Extract the [X, Y] coordinate from the center of the cell holding the provided text.  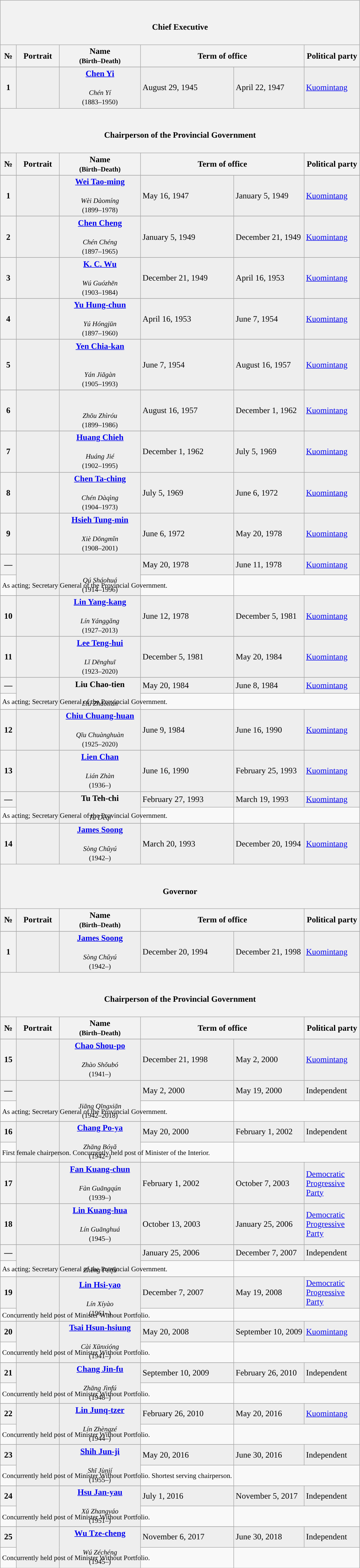
9 [8, 533]
18 [8, 1224]
April 22, 1947 [269, 88]
June 30, 2016 [269, 1455]
Tsai Hsun-hsiung Cài Xūnxióng(1941–) [100, 1342]
Concurrently held post of Minister Without Portfolio. Shortest serving chairperson. [117, 1476]
Shih Jun-ji Shī Jùnjí(1955–) [100, 1465]
Lien ChanLián Zhàn(1936–) [100, 771]
Wei Tao-mingWèi Dàomíng(1899–1978) [100, 196]
Chang Po-yaZhāng Bóyă (1942–) [100, 1142]
Governor [180, 887]
5 [8, 365]
Lee Teng-huiLǐ Dēnghuī(1923–2020) [100, 657]
Chen ChengChén Chéng(1897–1965) [100, 237]
August 29, 1945 [187, 88]
15 [8, 1060]
14 [8, 844]
Liu Chao-tienLiú Zhàotián [100, 693]
May 20, 2008 [187, 1332]
Fan Kuang-chunFàn Guāngqún(1939–) [100, 1183]
June 8, 1984 [269, 685]
Chang Jin-fu Zhāng Jìnfú(1948–) [100, 1383]
Lin Junq-tzer Lín Zhèngzé (1944–) [100, 1424]
3 [8, 278]
Lin Kuang-huaLín Guānghuá (1945–) [100, 1224]
Chen Ta-ching Chén Dàqìng(1904–1973) [100, 493]
13 [8, 771]
12 [8, 729]
Huang Chieh Huáng Jié(1902–1995) [100, 451]
4 [8, 319]
Jiāng Qīngxiān(1942–2018) [100, 1101]
23 [8, 1455]
Lin Hsi-yao Lín Xíyào(1961–) [100, 1299]
Zhōu Zhìróu(1899–1986) [100, 411]
June 11, 1978 [269, 565]
Chiu Chuang-huanQīu Chuànghuàn(1925–2020) [100, 729]
October 13, 2003 [187, 1224]
May 16, 1947 [187, 196]
Chao Shou-poZhào Shǒubó(1941–) [100, 1060]
July 1, 2016 [187, 1496]
24 [8, 1496]
Tu Teh-chiTú Déqí [100, 807]
Wu Tze-chengWú Zéchéng (1945–) [100, 1547]
8 [8, 493]
October 7, 2003 [269, 1183]
March 19, 1993 [269, 800]
K. C. WuWú Guózhēn(1903–1984) [100, 278]
Chief Executive [180, 23]
7 [8, 451]
Yu Hung-chun Yú Hóngjūn(1897–1960) [100, 319]
Zhèng Péifù [100, 1261]
21 [8, 1373]
June 12, 1978 [187, 616]
17 [8, 1183]
19 [8, 1292]
25 [8, 1537]
16 [8, 1132]
May 19, 2008 [269, 1292]
June 30, 2018 [269, 1537]
February 27, 1993 [187, 800]
First female chairperson. Concurrently held post of Minister of the Interior. [117, 1152]
Qú Sháohuá(1914–1996) [100, 575]
Hsieh Tung-minXiè Dōngmǐn(1908–2001) [100, 533]
10 [8, 616]
March 20, 1993 [187, 844]
Lin Yang-kang Lín Yánggǎng(1927–2013) [100, 616]
22 [8, 1414]
11 [8, 657]
February 25, 1993 [269, 771]
Hsu Jan-yauXǔ Zhangyáo (1951–) [100, 1506]
2 [8, 237]
June 9, 1984 [187, 729]
May 20, 2000 [187, 1132]
6 [8, 411]
Chen YiChén Yí(1883–1950) [100, 88]
Yen Chia-kanYán Jiāgàn(1905–1993) [100, 365]
May 19, 2000 [269, 1091]
20 [8, 1332]
November 6, 2017 [187, 1537]
November 5, 2017 [269, 1496]
